Find where the given text appears and provide that cell's center as [x, y] coordinate. 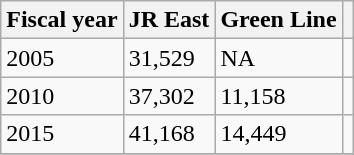
JR East [169, 20]
Green Line [278, 20]
NA [278, 58]
11,158 [278, 96]
2015 [62, 134]
31,529 [169, 58]
Fiscal year [62, 20]
41,168 [169, 134]
14,449 [278, 134]
2010 [62, 96]
37,302 [169, 96]
2005 [62, 58]
